From the cell containing the given text, extract its center point as [x, y] coordinate. 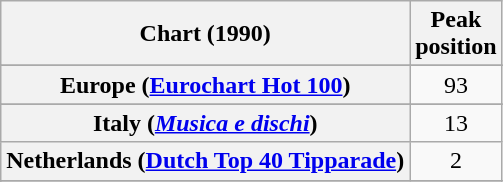
13 [456, 123]
Chart (1990) [206, 34]
93 [456, 85]
2 [456, 161]
Italy (Musica e dischi) [206, 123]
Netherlands (Dutch Top 40 Tipparade) [206, 161]
Europe (Eurochart Hot 100) [206, 85]
Peakposition [456, 34]
